Determine the [x, y] coordinate at the center of the cell enclosing the given text.  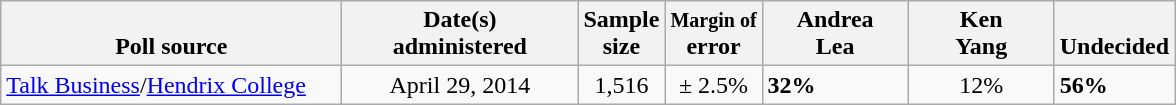
56% [1114, 85]
Date(s)administered [460, 34]
Undecided [1114, 34]
12% [981, 85]
Talk Business/Hendrix College [172, 85]
Margin oferror [714, 34]
± 2.5% [714, 85]
Poll source [172, 34]
AndreaLea [835, 34]
1,516 [622, 85]
April 29, 2014 [460, 85]
32% [835, 85]
Samplesize [622, 34]
KenYang [981, 34]
